Output the (x, y) coordinate of the center of the cell containing the given text.  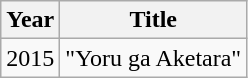
Year (30, 20)
2015 (30, 58)
Title (154, 20)
"Yoru ga Aketara" (154, 58)
